Find where the given text appears and provide that cell's center as [x, y] coordinate. 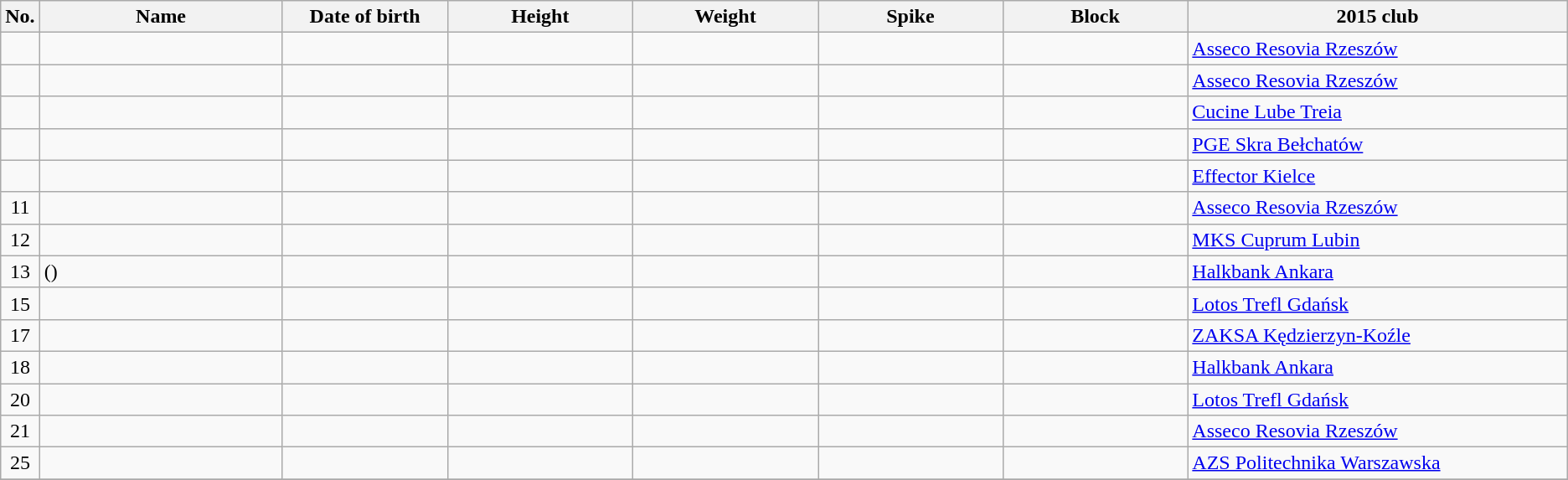
Weight [725, 17]
12 [20, 240]
17 [20, 335]
MKS Cuprum Lubin [1377, 240]
No. [20, 17]
Date of birth [365, 17]
25 [20, 463]
15 [20, 303]
PGE Skra Bełchatów [1377, 144]
18 [20, 367]
21 [20, 431]
2015 club [1377, 17]
() [161, 271]
20 [20, 400]
ZAKSA Kędzierzyn-Koźle [1377, 335]
11 [20, 208]
Spike [911, 17]
Height [539, 17]
AZS Politechnika Warszawska [1377, 463]
13 [20, 271]
Cucine Lube Treia [1377, 112]
Name [161, 17]
Effector Kielce [1377, 176]
Block [1096, 17]
